Pinpoint the cell where the given text exists, returning its (X, Y) midpoint coordinate. 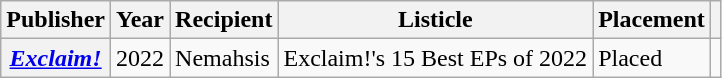
Publisher (56, 20)
2022 (140, 58)
Recipient (224, 20)
Placement (652, 20)
Listicle (436, 20)
Nemahsis (224, 58)
Exclaim! (56, 58)
Exclaim!'s 15 Best EPs of 2022 (436, 58)
Placed (652, 58)
Year (140, 20)
